Capture the cell that displays the provided text and extract its [x, y] central coordinate. 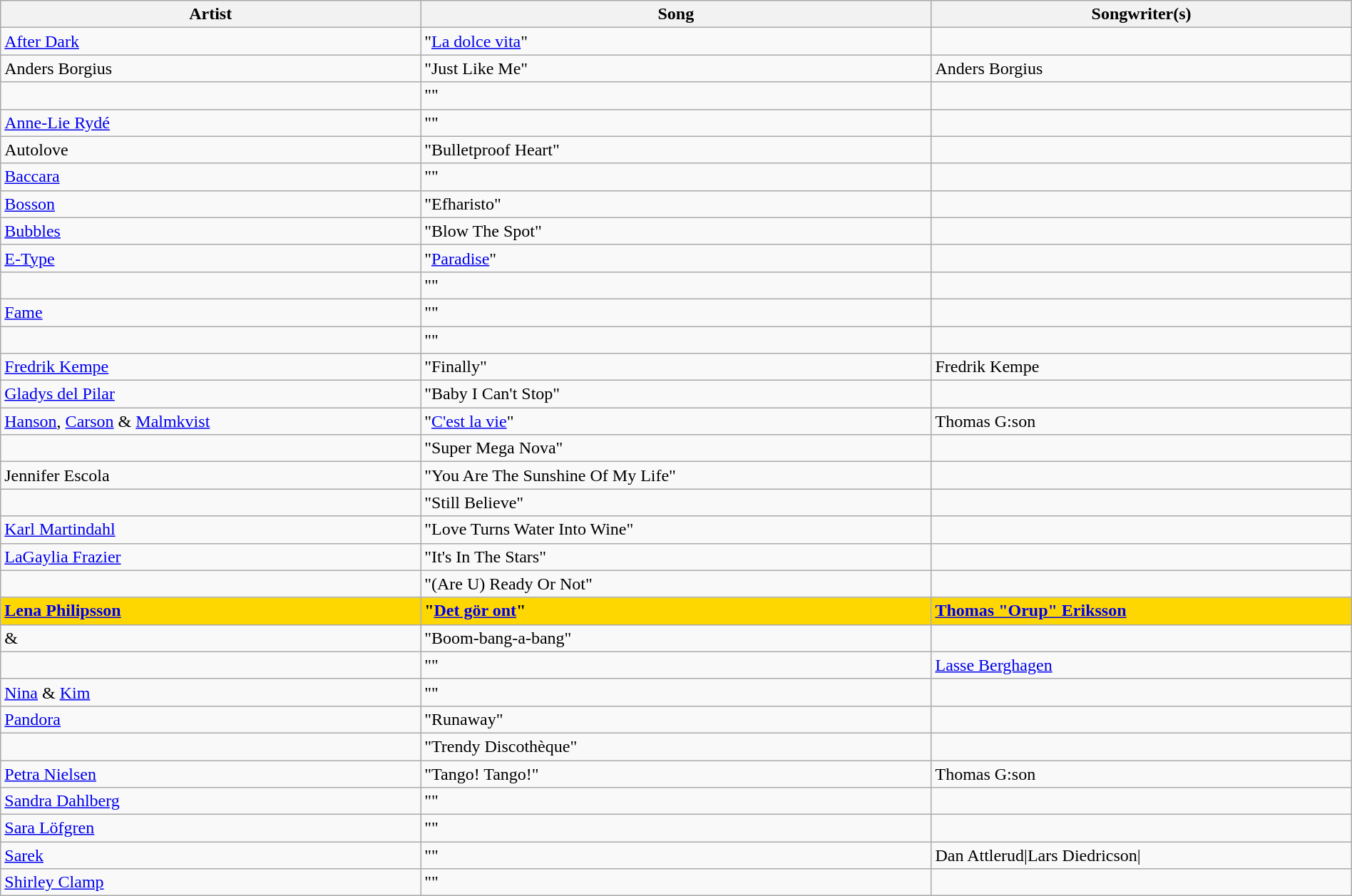
"Super Mega Nova" [676, 448]
"Still Believe" [676, 503]
LaGaylia Frazier [211, 557]
"C'est la vie" [676, 421]
Songwriter(s) [1141, 14]
"Finally" [676, 367]
Hanson, Carson & Malmkvist [211, 421]
"Baby I Can't Stop" [676, 394]
Anne-Lie Rydé [211, 123]
"Boom-bang-a-bang" [676, 638]
Nina & Kim [211, 692]
Sarek [211, 855]
"Efharisto" [676, 204]
"Trendy Discothèque" [676, 746]
Lasse Berghagen [1141, 665]
Sandra Dahlberg [211, 801]
"Bulletproof Heart" [676, 150]
Thomas "Orup" Eriksson [1141, 611]
"Just Like Me" [676, 68]
Karl Martindahl [211, 530]
Autolove [211, 150]
Artist [211, 14]
"La dolce vita" [676, 41]
"Love Turns Water Into Wine" [676, 530]
"Tango! Tango!" [676, 773]
After Dark [211, 41]
"Paradise" [676, 258]
"(Are U) Ready Or Not" [676, 584]
Shirley Clamp [211, 882]
"It's In The Stars" [676, 557]
& [211, 638]
Jennifer Escola [211, 475]
"Runaway" [676, 719]
Dan Attlerud|Lars Diedricson| [1141, 855]
Sara Löfgren [211, 828]
Bubbles [211, 231]
"Det gör ont" [676, 611]
"Blow The Spot" [676, 231]
Bosson [211, 204]
E-Type [211, 258]
Petra Nielsen [211, 773]
Lena Philipsson [211, 611]
Baccara [211, 177]
Song [676, 14]
Fame [211, 312]
"You Are The Sunshine Of My Life" [676, 475]
Gladys del Pilar [211, 394]
Pandora [211, 719]
